Provide the [X, Y] coordinate of the cell's center where the given text is located.  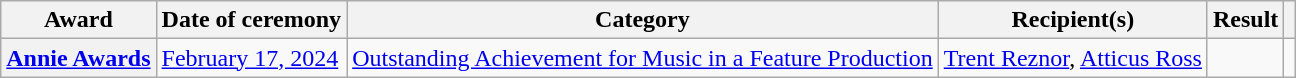
Award [78, 20]
Outstanding Achievement for Music in a Feature Production [643, 58]
Date of ceremony [252, 20]
February 17, 2024 [252, 58]
Annie Awards [78, 58]
Recipient(s) [1072, 20]
Result [1245, 20]
Trent Reznor, Atticus Ross [1072, 58]
Category [643, 20]
